For the text-containing cell, return its midpoint in (x, y) coordinate format. 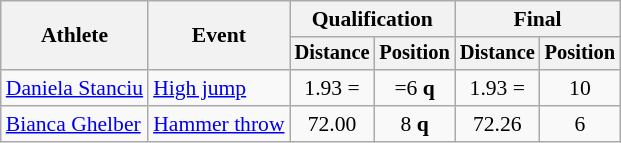
72.26 (498, 124)
High jump (218, 88)
Event (218, 36)
Bianca Ghelber (74, 124)
Athlete (74, 36)
Daniela Stanciu (74, 88)
72.00 (332, 124)
8 q (414, 124)
Hammer throw (218, 124)
10 (580, 88)
6 (580, 124)
Qualification (372, 19)
=6 q (414, 88)
Final (538, 19)
